Output the [X, Y] coordinate of the center of the cell containing the given text.  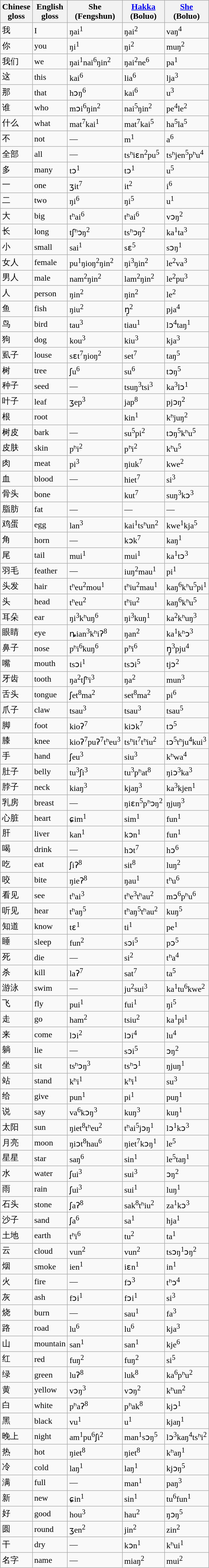
kaŋ6kʰu5 [186, 602]
blood [50, 479]
it2 [143, 185]
ka2kʰuŋ3 [186, 617]
舌头 [16, 694]
ŋiɔ3ka3 [186, 772]
根 [16, 417]
hɔ6 [186, 849]
晚上 [16, 1436]
know [50, 926]
in1 [186, 1266]
pʰi6kuŋ6 [95, 648]
paŋ3 [186, 1483]
ʒit7 [95, 185]
Hakka(Boluo) [143, 12]
tail [50, 556]
She(Fengshun) [95, 12]
kaŋ1 [186, 540]
fun2 [95, 942]
iɛn1 [143, 1266]
earth [50, 1236]
kʰjuŋ2 [186, 417]
swim [50, 988]
kjɔŋ5 [186, 1467]
le2pu3 [186, 278]
吃 [16, 864]
干 [16, 1544]
牙齿 [16, 679]
说 [16, 1112]
hja1 [186, 1220]
new [50, 1499]
tʰu6 [186, 880]
white [50, 1406]
路 [16, 1328]
die [50, 957]
tɛ1 [95, 926]
tɔ5 [186, 726]
ŋɔŋ5 [186, 1514]
mat7kai5 [143, 123]
round [50, 1529]
tʰeu2mou1 [95, 586]
give [50, 1096]
feather [50, 571]
kwe2 [186, 463]
tsiu2 [143, 1019]
what [50, 123]
black [50, 1421]
走 [16, 1019]
set8ma2 [143, 694]
tʰaŋ5tʰau2 [143, 911]
膝 [16, 741]
we [50, 62]
ȵian3kʰiʔ8 [95, 633]
kioʔ7 [95, 726]
一 [16, 185]
烟 [16, 1266]
not [50, 139]
hand [50, 756]
louse [50, 355]
female [50, 262]
fat [50, 509]
vaŋ4 [186, 31]
lu4 [186, 1034]
ʃet8ma2 [95, 694]
什么 [16, 123]
ŋai1 [95, 31]
pi3 [95, 463]
man1sɔŋ5 [143, 1436]
kuŋ3 [143, 1112]
热 [16, 1452]
sun [50, 1127]
杀 [16, 973]
am1pu6ʃi2 [95, 1436]
ŋiɛn5pʰɔŋ2 [143, 803]
fa3 [186, 1313]
水 [16, 1174]
jap8 [143, 402]
iuŋ2mau1 [143, 571]
liver [50, 834]
belly [50, 772]
stand [50, 1081]
ha5la5 [186, 123]
pjɔŋ2 [186, 402]
kiaŋ3 [95, 787]
叶子 [16, 402]
pi6 [186, 694]
nai5ŋin2 [143, 108]
good [50, 1514]
nam2ŋin2 [95, 278]
飞 [16, 1004]
lja3 [186, 77]
ka1kʰɔ3 [186, 633]
mun3 [186, 679]
ŋiet7kɔŋ1 [143, 1143]
kʰaŋ1 [186, 1452]
u5 [186, 170]
kʰu5 [186, 448]
红 [16, 1359]
白 [16, 1406]
星星 [16, 1158]
ŋai1nai6ŋin2 [95, 62]
cloud [50, 1251]
ta1 [186, 1236]
树 [16, 370]
hɔŋ6 [95, 92]
肝 [16, 834]
虱子 [16, 355]
给 [16, 1096]
head [50, 602]
ŋi1 [95, 46]
ŋai2 [143, 31]
爪子 [16, 710]
ʒen2 [95, 1529]
ŋiu2 [95, 309]
yellow [50, 1390]
mui2 [186, 1560]
heart [50, 818]
pun1 [95, 1096]
Chinesegloss [16, 12]
ŋai2ne6 [143, 62]
太阳 [16, 1127]
看见 [16, 896]
种子 [16, 386]
kaŋ6kʰu5pi1 [186, 586]
ɕin1 [95, 1499]
ta5 [186, 973]
water [50, 1174]
rain [50, 1189]
mat7kai1 [95, 123]
乳房 [16, 803]
眼睛 [16, 633]
ŋiet8tʰeu2 [95, 1127]
ka3lɔ1 [186, 386]
le5 [186, 1143]
我 [16, 31]
土地 [16, 1236]
breast [50, 803]
皮肤 [16, 448]
ŋieʔ8 [95, 880]
小 [16, 247]
big [50, 216]
新 [16, 1499]
She(Boluo) [186, 12]
tɔŋ5kʰu5 [186, 432]
tʰai5jɔŋ1 [143, 1127]
tsʰjen5pʰu4 [186, 154]
drink [50, 849]
bite [50, 880]
黑 [16, 1421]
听见 [16, 911]
tsau5 [186, 710]
tsɔi1 [95, 664]
eye [50, 633]
ju2sui3 [143, 988]
脂肪 [16, 509]
圆 [16, 1529]
claw [50, 710]
who [50, 108]
ŋi2 [143, 46]
烧 [16, 1313]
死 [16, 957]
hot [50, 1452]
si5 [186, 1359]
ŋjuŋ1 [186, 1066]
不 [16, 139]
脖子 [16, 787]
hɔt7 [143, 849]
fly [50, 1004]
tʰiu2 [143, 602]
ti1 [143, 926]
luŋ2 [186, 864]
pe4le2 [186, 108]
ka6pʰu2 [186, 1374]
hear [50, 911]
鸟 [16, 324]
miaŋ2 [143, 1560]
le5taŋ1 [186, 1158]
sɔŋ1 [186, 247]
Englishgloss [50, 12]
大 [16, 216]
hair [50, 586]
luŋ1 [186, 1189]
all [50, 154]
kjaŋ1 [186, 1421]
set7 [143, 355]
tsʰiɛn2pu5 [143, 154]
tʰeu2 [95, 602]
siu3 [143, 756]
su5pi2 [143, 432]
ka3kjen1 [186, 787]
男人 [16, 278]
tu2 [143, 1236]
tooth [50, 679]
fish [50, 309]
tsɔŋ1ɔŋ2 [186, 1251]
躺 [16, 1050]
male [50, 278]
small [50, 247]
kill [50, 973]
ŋ̩2 [143, 309]
nose [50, 648]
knee [50, 741]
tʰai3 [95, 896]
ash [50, 1297]
puŋ1 [186, 1096]
sim1 [143, 818]
狗 [16, 340]
lie [50, 1050]
bark [50, 432]
m1 [143, 139]
tʰiu2mau1 [143, 586]
ŋa2tʃʰi3 [95, 679]
血 [16, 479]
horn [50, 540]
za1kɔ3 [186, 1204]
you [50, 46]
one [50, 185]
多 [16, 170]
ŋan2 [143, 633]
taŋ5 [186, 355]
this [50, 77]
sand [50, 1220]
tʃʰɔŋ2 [95, 232]
鱼 [16, 309]
谁 [16, 108]
tʰe3tʰau2 [143, 896]
tsɔi5 [143, 664]
长 [16, 232]
fire [50, 1282]
ka1tɔ3 [186, 556]
kɔk7 [143, 540]
moon [50, 1143]
喝 [16, 849]
person [50, 293]
luk8 [143, 1374]
vɔŋ3 [95, 1390]
那 [16, 92]
ien1 [95, 1266]
tʰɔ4 [186, 1282]
pe1 [186, 926]
sui3 [143, 1174]
全部 [16, 154]
来 [16, 1034]
that [50, 92]
月亮 [16, 1143]
sa1 [143, 1220]
sleep [50, 942]
你 [16, 46]
lia6 [143, 77]
tʰa4 [186, 957]
sit [50, 1066]
ʃaʔ8 [95, 1204]
好 [16, 1514]
沙子 [16, 1220]
kjɔ1 [186, 1406]
ʒep3 [95, 402]
tjɔ2 [186, 664]
pʰak8 [143, 1406]
kjaŋ3 [143, 787]
tau3 [95, 324]
二 [16, 201]
ka1pi1 [186, 1019]
头发 [16, 586]
咬 [16, 880]
站 [16, 1081]
肉 [16, 463]
cold [50, 1467]
leaf [50, 402]
脚 [16, 726]
star [50, 1158]
come [50, 1034]
ŋi3kuŋ1 [143, 617]
su6 [143, 370]
tɔ5tʰju4kui3 [186, 741]
tʰi6 [95, 1236]
saŋ6 [95, 1158]
ŋau1 [143, 880]
ɕim1 [95, 818]
ʃu6 [95, 370]
luʔ8 [95, 1374]
I [50, 31]
这 [16, 77]
ʃeu3 [95, 756]
kiu3 [143, 340]
lɔi2 [95, 1034]
鼻子 [16, 648]
睡 [16, 942]
tu6fun1 [186, 1499]
bird [50, 324]
满 [16, 1483]
ŋ̩3pju4 [186, 648]
two [50, 201]
u3 [186, 92]
lɔ3kaŋ4tsʰi2 [186, 1436]
tsʰɔŋ2 [143, 232]
fɔ3 [143, 1282]
kuŋ5 [186, 911]
muŋ2 [186, 46]
egg [50, 525]
road [50, 1328]
le2va3 [186, 262]
pja4 [186, 309]
山 [16, 1344]
root [50, 417]
pa1 [186, 62]
si2 [143, 957]
pʰi6 [143, 648]
i6 [186, 185]
bone [50, 494]
ŋiuk7 [143, 463]
lan3 [95, 525]
say [50, 1112]
ham2 [95, 1019]
man1 [143, 1483]
vu1 [95, 1421]
go [50, 1019]
sit8 [143, 864]
sat7 [143, 973]
pui1 [95, 1004]
我们 [16, 62]
女人 [16, 262]
suŋ3kɔ3 [186, 494]
ŋjuŋ3 [186, 803]
头 [16, 602]
手 [16, 756]
kioʔ7puʔ7tʰeu3 [95, 741]
kan1 [95, 834]
dry [50, 1544]
游泳 [16, 988]
many [50, 170]
肚子 [16, 772]
ka1tu6kwe2 [186, 988]
hiet7 [143, 479]
smoke [50, 1266]
mouth [50, 664]
kwe1kja5 [186, 525]
zin2 [186, 1529]
meat [50, 463]
羽毛 [16, 571]
ŋiɔt8hau6 [95, 1143]
lam2ŋin2 [143, 278]
kʰwa4 [186, 756]
ka1ta3 [186, 232]
jin2 [143, 1529]
lɔ1kɔ3 [186, 1127]
fui1 [143, 1004]
树皮 [16, 432]
kiɔk7 [143, 726]
ŋi3kʰuŋ6 [95, 617]
心脏 [16, 818]
lɔ4taŋ1 [186, 324]
eat [50, 864]
mountain [50, 1344]
tʰaŋ5 [95, 911]
va6kɔŋ3 [95, 1112]
sau1 [143, 1313]
sak8tʰiu2 [143, 1204]
dog [50, 340]
see [50, 896]
a6 [186, 139]
绿 [16, 1374]
tsʰɔ1 [143, 1066]
kʰui1 [186, 1544]
灰 [16, 1297]
tsuŋ3tsi3 [143, 386]
pu1ŋioŋ2ŋin2 [95, 262]
tu3ʃi3 [95, 772]
stone [50, 1204]
ʃiʔ8 [95, 864]
tsʰɔŋ3 [95, 1066]
mɔi6ŋin2 [95, 108]
ŋa2 [143, 679]
kai1tsʰun2 [143, 525]
neck [50, 787]
sɛ5 [143, 247]
lɔi4 [143, 1034]
ear [50, 617]
kʰun2 [186, 1390]
kin1 [143, 417]
火 [16, 1282]
石头 [16, 1204]
hou3 [95, 1514]
tɔŋ5 [186, 370]
night [50, 1436]
嘴 [16, 664]
tu3pʰat8 [143, 772]
pɔ5 [186, 942]
kuŋ1 [186, 1112]
名字 [16, 1560]
long [50, 232]
知道 [16, 926]
鸡蛋 [16, 525]
laʔ7 [95, 973]
坐 [16, 1066]
le2 [186, 293]
角 [16, 540]
尾 [16, 556]
人 [16, 293]
red [50, 1359]
ʃa6 [95, 1220]
sɛt7ŋioŋ2 [95, 355]
name [50, 1560]
burn [50, 1313]
骨头 [16, 494]
su3 [186, 1081]
foot [50, 726]
tongue [50, 694]
kou3 [95, 340]
hau2 [143, 1514]
green [50, 1374]
耳朵 [16, 617]
云 [16, 1251]
ŋi3ŋin2 [143, 262]
ŋi6 [95, 201]
skin [50, 448]
雨 [16, 1189]
sui1 [143, 1189]
kut7 [143, 494]
kje6 [186, 1344]
full [50, 1483]
mɔ6pʰu6 [186, 896]
tiau1 [143, 324]
seed [50, 386]
pʰaʔ8 [95, 1406]
黄 [16, 1390]
冷 [16, 1467]
tree [50, 370]
sai1 [95, 247]
tsʰit7tʰiu2 [143, 741]
